Pinpoint the cell where the given text exists, returning its [X, Y] midpoint coordinate. 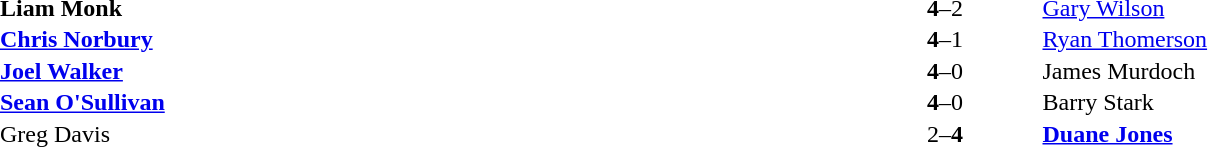
4–1 [944, 39]
